From the cell containing the given text, extract its center point as [X, Y] coordinate. 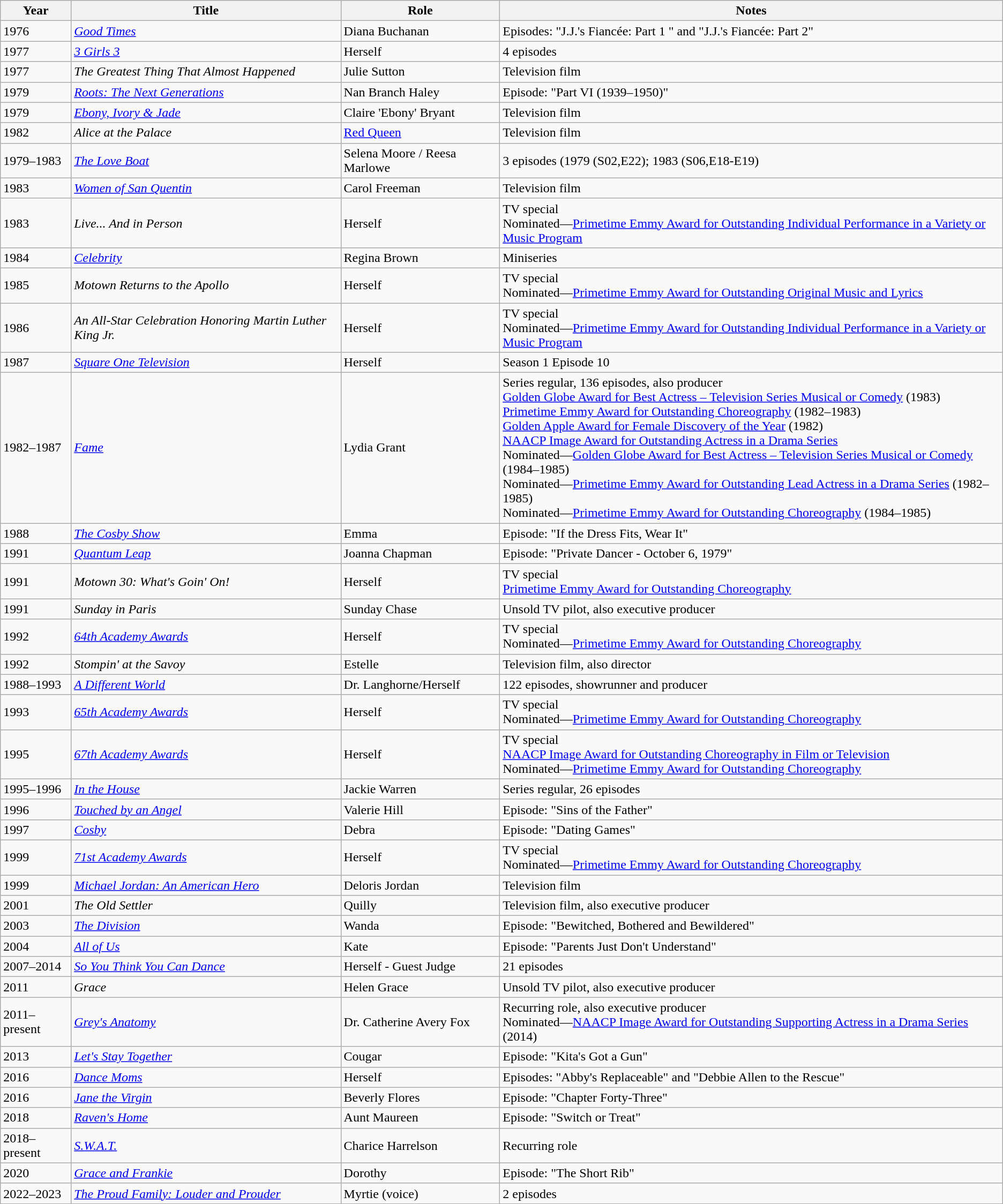
1993 [36, 712]
71st Academy Awards [206, 857]
Michael Jordan: An American Hero [206, 885]
Cosby [206, 830]
Episode: "Kita's Got a Gun" [751, 1057]
Quantum Leap [206, 554]
Square One Television [206, 363]
Episodes: "Abby's Replaceable" and "Debbie Allen to the Rescue" [751, 1077]
1996 [36, 809]
Wanda [420, 926]
Episode: "Chapter Forty-Three" [751, 1097]
1988–1993 [36, 684]
Grace [206, 987]
Recurring role, also executive producerNominated—NAACP Image Award for Outstanding Supporting Actress in a Drama Series (2014) [751, 1022]
Charice Harrelson [420, 1145]
Jane the Virgin [206, 1097]
Television film, also director [751, 664]
Role [420, 11]
Episode: "Sins of the Father" [751, 809]
2018 [36, 1118]
Aunt Maureen [420, 1118]
Recurring role [751, 1145]
Stompin' at the Savoy [206, 664]
Joanna Chapman [420, 554]
Notes [751, 11]
Dance Moms [206, 1077]
1979–1983 [36, 161]
Episode: "Switch or Treat" [751, 1118]
Sunday in Paris [206, 609]
Dr. Langhorne/Herself [420, 684]
Episode: "If the Dress Fits, Wear It" [751, 533]
In the House [206, 789]
Let's Stay Together [206, 1057]
Nan Branch Haley [420, 92]
Myrtie (voice) [420, 1193]
Dorothy [420, 1173]
21 episodes [751, 967]
Helen Grace [420, 987]
Series regular, 26 episodes [751, 789]
Fame [206, 448]
Grace and Frankie [206, 1173]
Herself - Guest Judge [420, 967]
Valerie Hill [420, 809]
Women of San Quentin [206, 188]
Episodes: "J.J.'s Fiancée: Part 1 " and "J.J.'s Fiancée: Part 2" [751, 31]
Julie Sutton [420, 72]
64th Academy Awards [206, 636]
2003 [36, 926]
TV specialNominated—Primetime Emmy Award for Outstanding Original Music and Lyrics [751, 285]
Episode: "Dating Games" [751, 830]
Cougar [420, 1057]
Diana Buchanan [420, 31]
4 episodes [751, 51]
1987 [36, 363]
Episode: "Bewitched, Bothered and Bewildered" [751, 926]
1985 [36, 285]
1988 [36, 533]
2011–present [36, 1022]
65th Academy Awards [206, 712]
All of Us [206, 946]
Grey's Anatomy [206, 1022]
Celebrity [206, 258]
1986 [36, 328]
Kate [420, 946]
Regina Brown [420, 258]
2011 [36, 987]
Episode: "Parents Just Don't Understand" [751, 946]
2022–2023 [36, 1193]
1995 [36, 754]
67th Academy Awards [206, 754]
Claire 'Ebony' Bryant [420, 112]
TV specialPrimetime Emmy Award for Outstanding Choreography [751, 582]
1976 [36, 31]
2013 [36, 1057]
2018–present [36, 1145]
Deloris Jordan [420, 885]
Jackie Warren [420, 789]
The Proud Family: Louder and Prouder [206, 1193]
1984 [36, 258]
TV specialNAACP Image Award for Outstanding Choreography in Film or TelevisionNominated—Primetime Emmy Award for Outstanding Choreography [751, 754]
Red Queen [420, 133]
Year [36, 11]
Sunday Chase [420, 609]
Ebony, Ivory & Jade [206, 112]
Selena Moore / Reesa Marlowe [420, 161]
Title [206, 11]
3 Girls 3 [206, 51]
So You Think You Can Dance [206, 967]
2 episodes [751, 1193]
Beverly Flores [420, 1097]
Carol Freeman [420, 188]
The Greatest Thing That Almost Happened [206, 72]
2001 [36, 906]
1982–1987 [36, 448]
Good Times [206, 31]
Motown Returns to the Apollo [206, 285]
Estelle [420, 664]
The Old Settler [206, 906]
The Cosby Show [206, 533]
2020 [36, 1173]
The Division [206, 926]
Quilly [420, 906]
An All-Star Celebration Honoring Martin Luther King Jr. [206, 328]
1995–1996 [36, 789]
Emma [420, 533]
S.W.A.T. [206, 1145]
A Different World [206, 684]
Motown 30: What's Goin' On! [206, 582]
Live... And in Person [206, 223]
3 episodes (1979 (S02,E22); 1983 (S06,E18-E19) [751, 161]
Lydia Grant [420, 448]
Episode: "Part VI (1939–1950)" [751, 92]
Debra [420, 830]
Alice at the Palace [206, 133]
2007–2014 [36, 967]
Raven's Home [206, 1118]
Season 1 Episode 10 [751, 363]
122 episodes, showrunner and producer [751, 684]
Episode: "The Short Rib" [751, 1173]
Television film, also executive producer [751, 906]
1997 [36, 830]
1982 [36, 133]
Miniseries [751, 258]
Episode: "Private Dancer - October 6, 1979" [751, 554]
2004 [36, 946]
Dr. Catherine Avery Fox [420, 1022]
The Love Boat [206, 161]
Roots: The Next Generations [206, 92]
Touched by an Angel [206, 809]
